Output the (X, Y) coordinate of the center of the cell containing the given text.  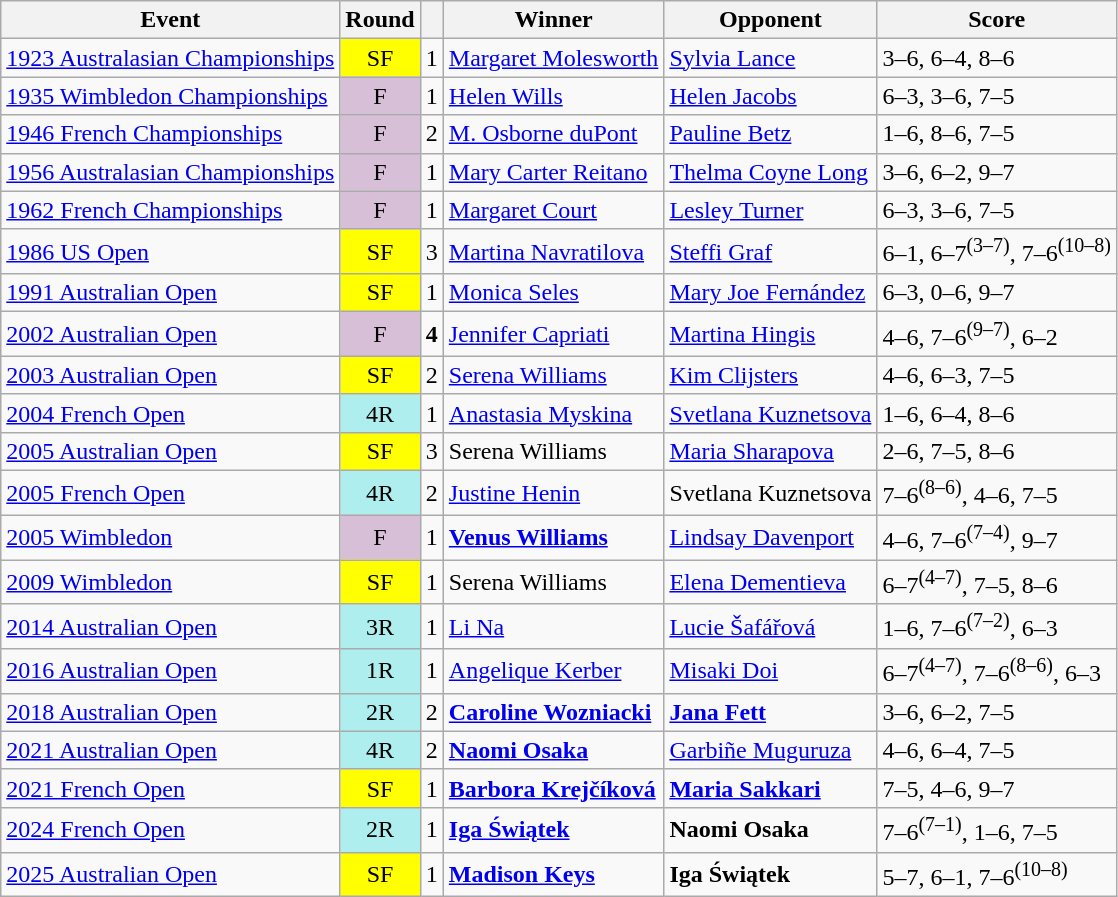
Pauline Betz (770, 134)
Jennifer Capriati (554, 334)
4–6, 6–3, 7–5 (997, 375)
Sylvia Lance (770, 58)
3–6, 6–2, 7–5 (997, 712)
2005 French Open (170, 492)
2–6, 7–5, 8–6 (997, 451)
7–6(7–1), 1–6, 7–5 (997, 830)
Jana Fett (770, 712)
3–6, 6–4, 8–6 (997, 58)
1–6, 8–6, 7–5 (997, 134)
Justine Henin (554, 492)
Event (170, 20)
2016 Australian Open (170, 672)
Thelma Coyne Long (770, 172)
Steffi Graf (770, 252)
Martina Hingis (770, 334)
Angelique Kerber (554, 672)
Mary Joe Fernández (770, 293)
7–5, 4–6, 9–7 (997, 788)
4–6, 6–4, 7–5 (997, 750)
3R (380, 626)
Margaret Molesworth (554, 58)
3–6, 6–2, 9–7 (997, 172)
2003 Australian Open (170, 375)
Barbora Krejčíková (554, 788)
2014 Australian Open (170, 626)
M. Osborne duPont (554, 134)
2005 Wimbledon (170, 538)
1956 Australasian Championships (170, 172)
Helen Wills (554, 96)
6–7(4–7), 7–5, 8–6 (997, 582)
Martina Navratilova (554, 252)
2024 French Open (170, 830)
1–6, 6–4, 8–6 (997, 413)
4–6, 7–6(9–7), 6–2 (997, 334)
Venus Williams (554, 538)
Mary Carter Reitano (554, 172)
Opponent (770, 20)
Garbiñe Muguruza (770, 750)
Maria Sakkari (770, 788)
Misaki Doi (770, 672)
1986 US Open (170, 252)
6–1, 6–7(3–7), 7–6(10–8) (997, 252)
2025 Australian Open (170, 874)
1935 Wimbledon Championships (170, 96)
Maria Sharapova (770, 451)
Lindsay Davenport (770, 538)
4 (432, 334)
6–7(4–7), 7–6(8–6), 6–3 (997, 672)
2002 Australian Open (170, 334)
4–6, 7–6(7–4), 9–7 (997, 538)
1946 French Championships (170, 134)
1962 French Championships (170, 210)
2009 Wimbledon (170, 582)
Madison Keys (554, 874)
Margaret Court (554, 210)
Kim Clijsters (770, 375)
Lucie Šafářová (770, 626)
Lesley Turner (770, 210)
1991 Australian Open (170, 293)
7–6(8–6), 4–6, 7–5 (997, 492)
1923 Australasian Championships (170, 58)
2005 Australian Open (170, 451)
1–6, 7–6(7–2), 6–3 (997, 626)
2004 French Open (170, 413)
Winner (554, 20)
2021 French Open (170, 788)
Li Na (554, 626)
Monica Seles (554, 293)
Elena Dementieva (770, 582)
6–3, 0–6, 9–7 (997, 293)
Anastasia Myskina (554, 413)
5–7, 6–1, 7–6(10–8) (997, 874)
Score (997, 20)
Helen Jacobs (770, 96)
Caroline Wozniacki (554, 712)
2018 Australian Open (170, 712)
1R (380, 672)
Round (380, 20)
2021 Australian Open (170, 750)
